Capture the cell that displays the provided text and extract its (x, y) central coordinate. 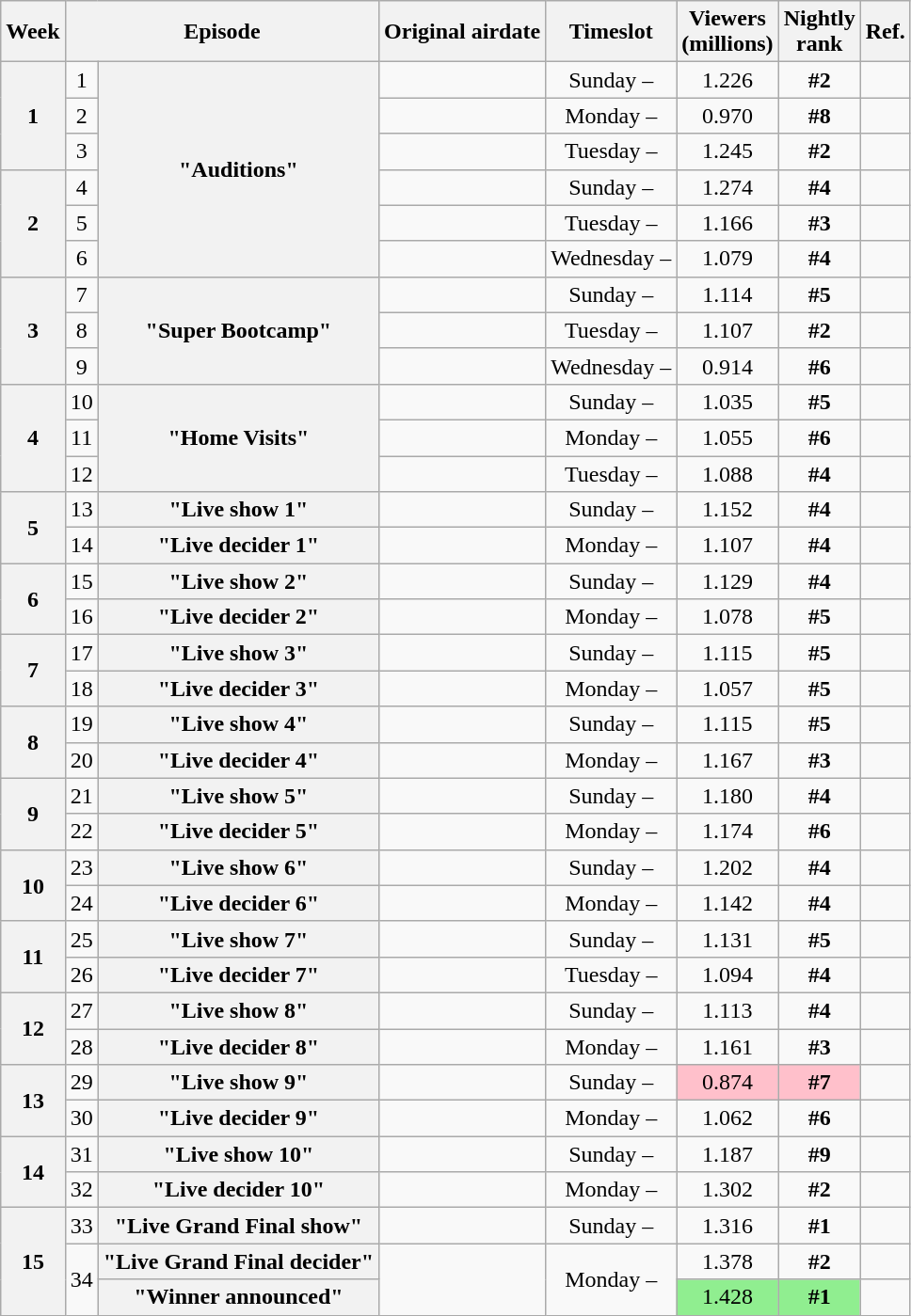
34 (81, 1279)
32 (81, 1190)
1.035 (727, 402)
1.174 (727, 832)
1.161 (727, 1047)
17 (81, 653)
#8 (819, 116)
31 (81, 1154)
24 (81, 903)
1.302 (727, 1190)
1.187 (727, 1154)
"Live decider 6" (238, 903)
"Winner announced" (238, 1297)
1.428 (727, 1297)
"Live decider 4" (238, 760)
22 (81, 832)
0.874 (727, 1083)
"Auditions" (238, 169)
"Live decider 8" (238, 1047)
"Live show 7" (238, 939)
"Live show 4" (238, 724)
1.378 (727, 1261)
1.245 (727, 151)
1.088 (727, 473)
26 (81, 975)
1.142 (727, 903)
1.180 (727, 796)
"Live show 2" (238, 581)
"Live decider 9" (238, 1118)
21 (81, 796)
Nightlyrank (819, 32)
Week (33, 32)
"Live Grand Final decider" (238, 1261)
"Live show 9" (238, 1083)
"Live show 10" (238, 1154)
"Live show 8" (238, 1010)
"Live decider 3" (238, 689)
33 (81, 1226)
1.055 (727, 437)
18 (81, 689)
"Live show 1" (238, 510)
1.062 (727, 1118)
1.131 (727, 939)
"Super Bootcamp" (238, 330)
0.914 (727, 366)
"Live decider 2" (238, 617)
#7 (819, 1083)
Original airdate (463, 32)
0.970 (727, 116)
"Live Grand Final show" (238, 1226)
28 (81, 1047)
"Live decider 1" (238, 546)
1.166 (727, 223)
1.226 (727, 80)
1.114 (727, 294)
1.129 (727, 581)
1.078 (727, 617)
1.079 (727, 259)
30 (81, 1118)
1.094 (727, 975)
1.167 (727, 760)
1.057 (727, 689)
1.202 (727, 867)
"Live show 3" (238, 653)
16 (81, 617)
"Live decider 10" (238, 1190)
1.113 (727, 1010)
1.316 (727, 1226)
"Live decider 7" (238, 975)
"Home Visits" (238, 437)
#9 (819, 1154)
"Live show 6" (238, 867)
Viewers(millions) (727, 32)
Ref. (885, 32)
23 (81, 867)
19 (81, 724)
29 (81, 1083)
Episode (222, 32)
"Live show 5" (238, 796)
Timeslot (612, 32)
25 (81, 939)
27 (81, 1010)
1.152 (727, 510)
20 (81, 760)
1.274 (727, 187)
"Live decider 5" (238, 832)
